Extract the (x, y) coordinate from the center of the cell holding the provided text.  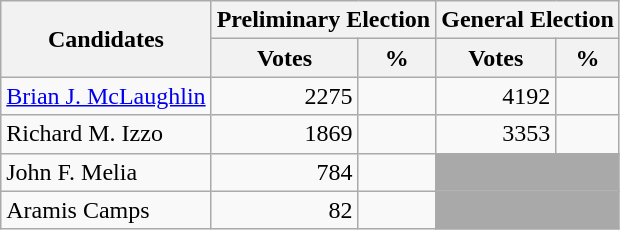
Aramis Camps (106, 210)
Richard M. Izzo (106, 134)
2275 (284, 96)
John F. Melia (106, 172)
Candidates (106, 39)
82 (284, 210)
3353 (496, 134)
Preliminary Election (324, 20)
General Election (528, 20)
784 (284, 172)
1869 (284, 134)
Brian J. McLaughlin (106, 96)
4192 (496, 96)
